Extract the [x, y] coordinate from the center of the cell holding the provided text.  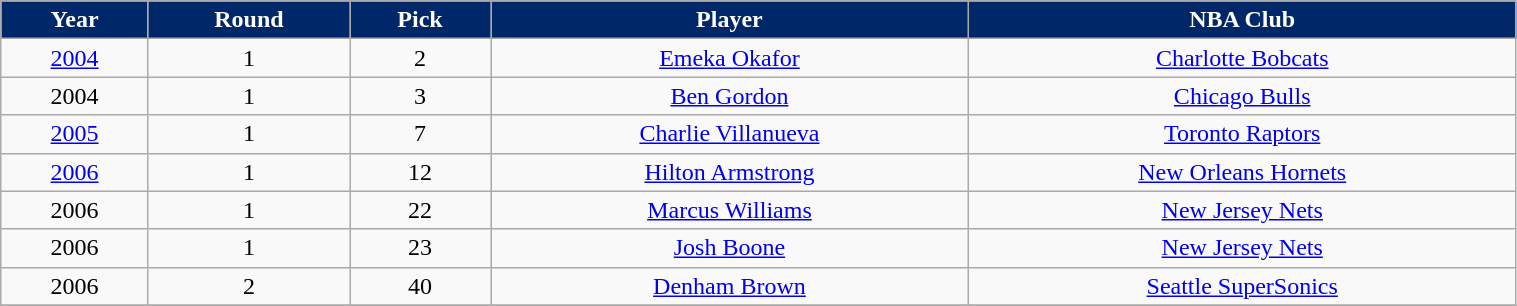
New Orleans Hornets [1242, 172]
23 [420, 248]
Toronto Raptors [1242, 134]
Ben Gordon [729, 96]
7 [420, 134]
Pick [420, 20]
Year [75, 20]
Round [248, 20]
12 [420, 172]
Chicago Bulls [1242, 96]
Charlie Villanueva [729, 134]
NBA Club [1242, 20]
Player [729, 20]
Emeka Okafor [729, 58]
40 [420, 286]
3 [420, 96]
2005 [75, 134]
Denham Brown [729, 286]
Marcus Williams [729, 210]
Charlotte Bobcats [1242, 58]
Seattle SuperSonics [1242, 286]
22 [420, 210]
Hilton Armstrong [729, 172]
Josh Boone [729, 248]
